Output the (X, Y) coordinate of the center of the cell containing the given text.  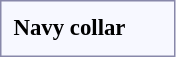
Navy collar (70, 27)
